Find where the given text appears and provide that cell's center as [X, Y] coordinate. 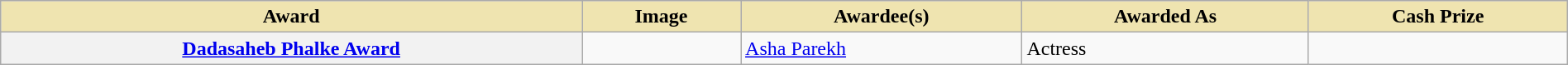
Image [662, 17]
Award [291, 17]
Awardee(s) [882, 17]
Cash Prize [1437, 17]
Awarded As [1165, 17]
Dadasaheb Phalke Award [291, 48]
Asha Parekh [882, 48]
Actress [1165, 48]
